Find where the given text appears and provide that cell's center as (X, Y) coordinate. 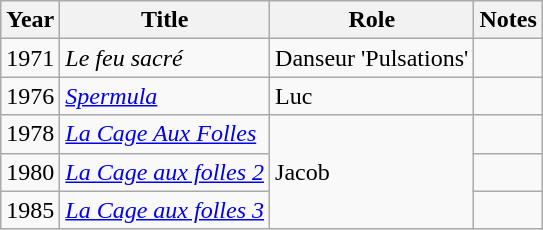
1978 (30, 134)
Year (30, 20)
1971 (30, 58)
La Cage aux folles 3 (165, 210)
Spermula (165, 96)
1985 (30, 210)
Le feu sacré (165, 58)
La Cage Aux Folles (165, 134)
Title (165, 20)
Luc (372, 96)
Jacob (372, 172)
Role (372, 20)
Danseur 'Pulsations' (372, 58)
Notes (508, 20)
1976 (30, 96)
1980 (30, 172)
La Cage aux folles 2 (165, 172)
